Return (X, Y) of the center of cell containing provided text 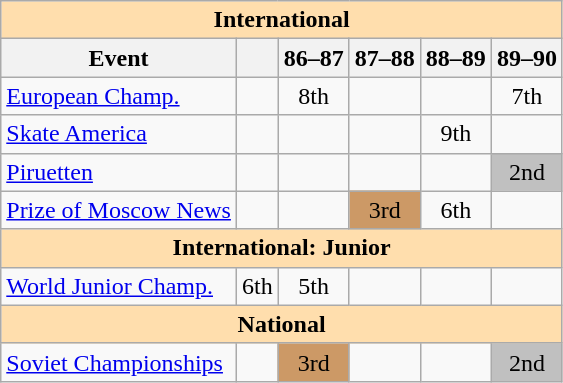
European Champ. (119, 96)
89–90 (526, 58)
5th (314, 286)
8th (314, 96)
9th (456, 134)
7th (526, 96)
86–87 (314, 58)
National (282, 324)
87–88 (384, 58)
Soviet Championships (119, 362)
World Junior Champ. (119, 286)
International: Junior (282, 248)
Skate America (119, 134)
International (282, 20)
Event (119, 58)
Piruetten (119, 172)
88–89 (456, 58)
Prize of Moscow News (119, 210)
